Find where the given text appears and provide that cell's center as (X, Y) coordinate. 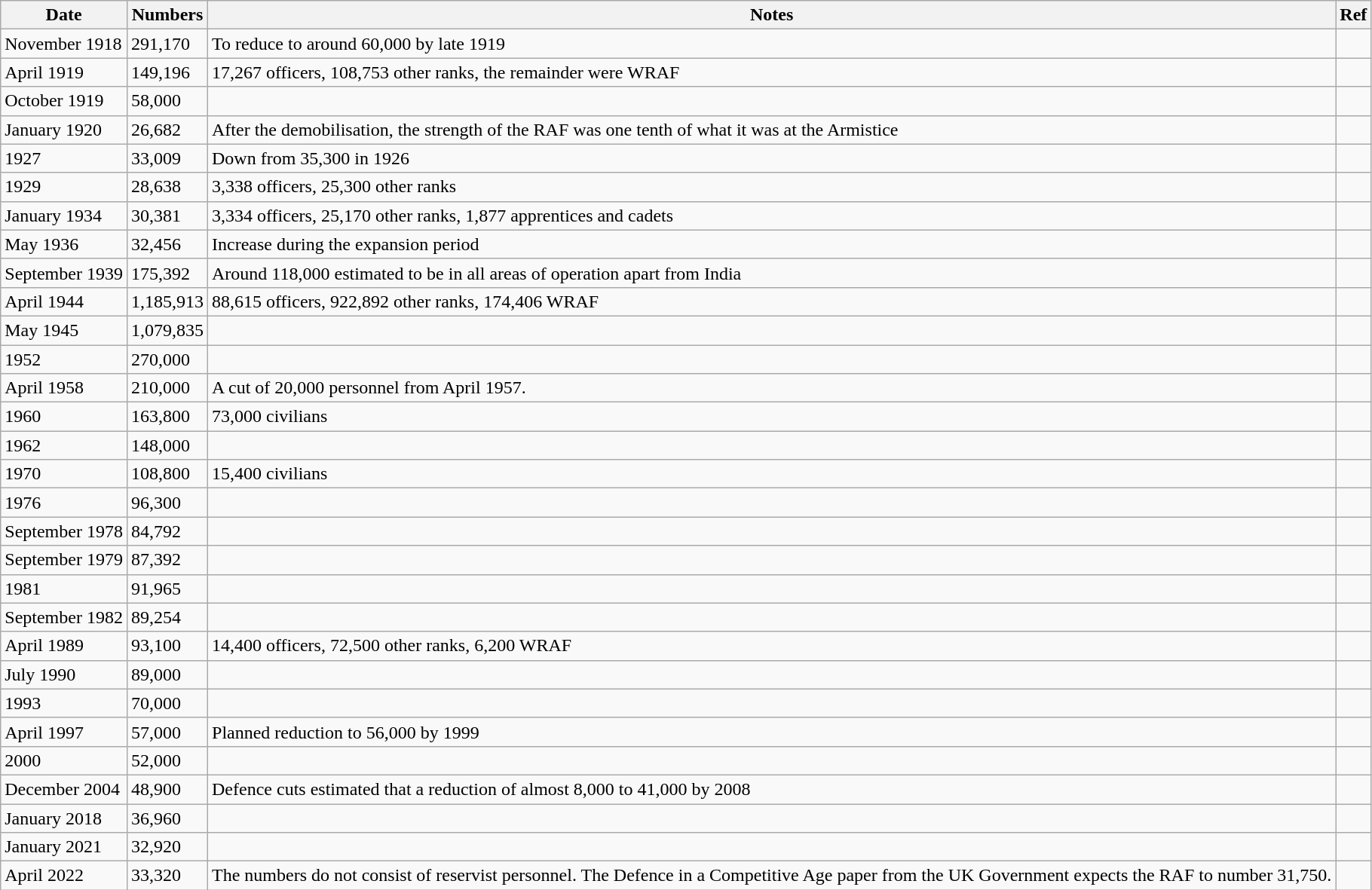
1960 (64, 417)
52,000 (167, 760)
1,079,835 (167, 330)
26,682 (167, 130)
1976 (64, 503)
After the demobilisation, the strength of the RAF was one tenth of what it was at the Armistice (772, 130)
September 1978 (64, 531)
33,009 (167, 158)
October 1919 (64, 101)
175,392 (167, 273)
163,800 (167, 417)
1927 (64, 158)
89,000 (167, 674)
270,000 (167, 359)
210,000 (167, 388)
36,960 (167, 818)
149,196 (167, 72)
September 1939 (64, 273)
3,338 officers, 25,300 other ranks (772, 187)
April 1989 (64, 646)
1962 (64, 445)
84,792 (167, 531)
87,392 (167, 560)
1981 (64, 589)
May 1945 (64, 330)
17,267 officers, 108,753 other ranks, the remainder were WRAF (772, 72)
73,000 civilians (772, 417)
32,920 (167, 847)
1993 (64, 703)
88,615 officers, 922,892 other ranks, 174,406 WRAF (772, 301)
January 1934 (64, 216)
1952 (64, 359)
January 2021 (64, 847)
September 1982 (64, 617)
January 1920 (64, 130)
2000 (64, 760)
A cut of 20,000 personnel from April 1957. (772, 388)
January 2018 (64, 818)
Numbers (167, 15)
48,900 (167, 789)
57,000 (167, 732)
291,170 (167, 44)
32,456 (167, 244)
30,381 (167, 216)
15,400 civilians (772, 474)
108,800 (167, 474)
3,334 officers, 25,170 other ranks, 1,877 apprentices and cadets (772, 216)
April 1958 (64, 388)
14,400 officers, 72,500 other ranks, 6,200 WRAF (772, 646)
September 1979 (64, 560)
1,185,913 (167, 301)
Increase during the expansion period (772, 244)
May 1936 (64, 244)
Planned reduction to 56,000 by 1999 (772, 732)
November 1918 (64, 44)
58,000 (167, 101)
April 1997 (64, 732)
Notes (772, 15)
Around 118,000 estimated to be in all areas of operation apart from India (772, 273)
July 1990 (64, 674)
33,320 (167, 876)
89,254 (167, 617)
93,100 (167, 646)
1970 (64, 474)
The numbers do not consist of reservist personnel. The Defence in a Competitive Age paper from the UK Government expects the RAF to number 31,750. (772, 876)
Ref (1354, 15)
1929 (64, 187)
To reduce to around 60,000 by late 1919 (772, 44)
70,000 (167, 703)
December 2004 (64, 789)
91,965 (167, 589)
96,300 (167, 503)
Date (64, 15)
April 1919 (64, 72)
Down from 35,300 in 1926 (772, 158)
April 1944 (64, 301)
Defence cuts estimated that a reduction of almost 8,000 to 41,000 by 2008 (772, 789)
148,000 (167, 445)
April 2022 (64, 876)
28,638 (167, 187)
